From the cell containing the given text, extract its center point as (X, Y) coordinate. 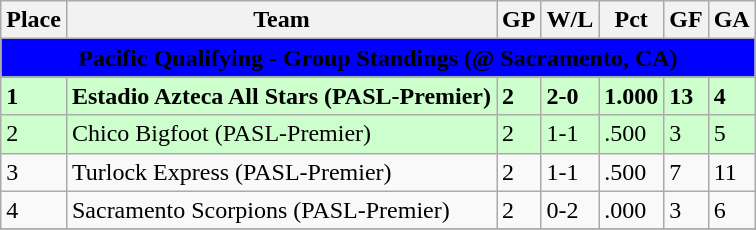
5 (732, 134)
Turlock Express (PASL-Premier) (281, 172)
Pacific Qualifying - Group Standings (@ Sacramento, CA) (378, 58)
GP (519, 20)
Team (281, 20)
Sacramento Scorpions (PASL-Premier) (281, 210)
GF (686, 20)
Chico Bigfoot (PASL-Premier) (281, 134)
1.000 (632, 96)
2-0 (570, 96)
W/L (570, 20)
Estadio Azteca All Stars (PASL-Premier) (281, 96)
Place (34, 20)
Pct (632, 20)
1 (34, 96)
GA (732, 20)
.000 (632, 210)
13 (686, 96)
0-2 (570, 210)
6 (732, 210)
11 (732, 172)
7 (686, 172)
